Find where the given text appears and provide that cell's center as [x, y] coordinate. 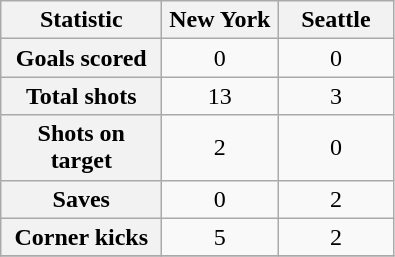
Corner kicks [82, 237]
New York [220, 20]
Seattle [336, 20]
Statistic [82, 20]
Total shots [82, 96]
Saves [82, 199]
Shots on target [82, 148]
13 [220, 96]
3 [336, 96]
5 [220, 237]
Goals scored [82, 58]
